From the cell containing the given text, extract its center point as [x, y] coordinate. 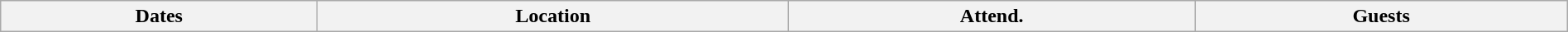
Location [553, 16]
Dates [159, 16]
Attend. [992, 16]
Guests [1381, 16]
